Output the [X, Y] coordinate of the center of the cell containing the given text.  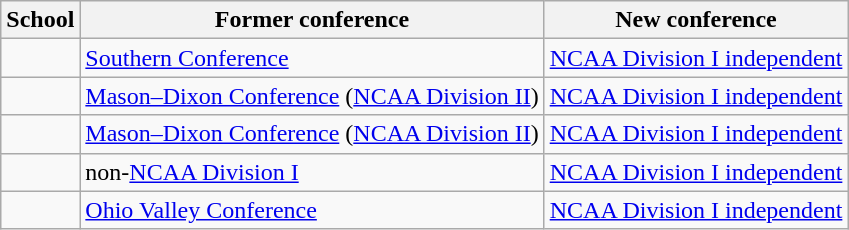
Southern Conference [312, 58]
non-NCAA Division I [312, 172]
Former conference [312, 20]
School [40, 20]
Ohio Valley Conference [312, 210]
New conference [696, 20]
